Scan for the cell matching the given text and deliver its [X, Y] coordinate at center. 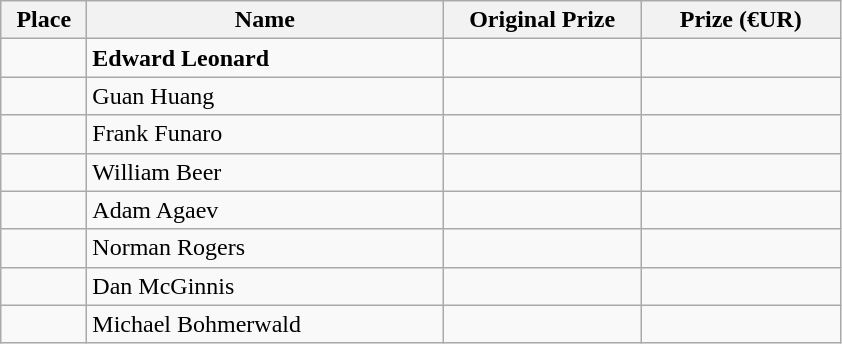
Prize (€UR) [740, 20]
Norman Rogers [265, 248]
Edward Leonard [265, 58]
Michael Bohmerwald [265, 324]
Frank Funaro [265, 134]
Adam Agaev [265, 210]
Place [44, 20]
Name [265, 20]
William Beer [265, 172]
Guan Huang [265, 96]
Original Prize [542, 20]
Dan McGinnis [265, 286]
